Return the (X, Y) coordinate for the center point of the cell that contains the specified text.  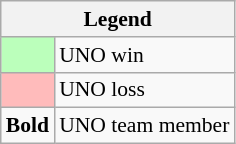
UNO team member (144, 126)
Bold (28, 126)
UNO win (144, 55)
UNO loss (144, 90)
Legend (118, 19)
